Scan for the cell matching the given text and deliver its (X, Y) coordinate at center. 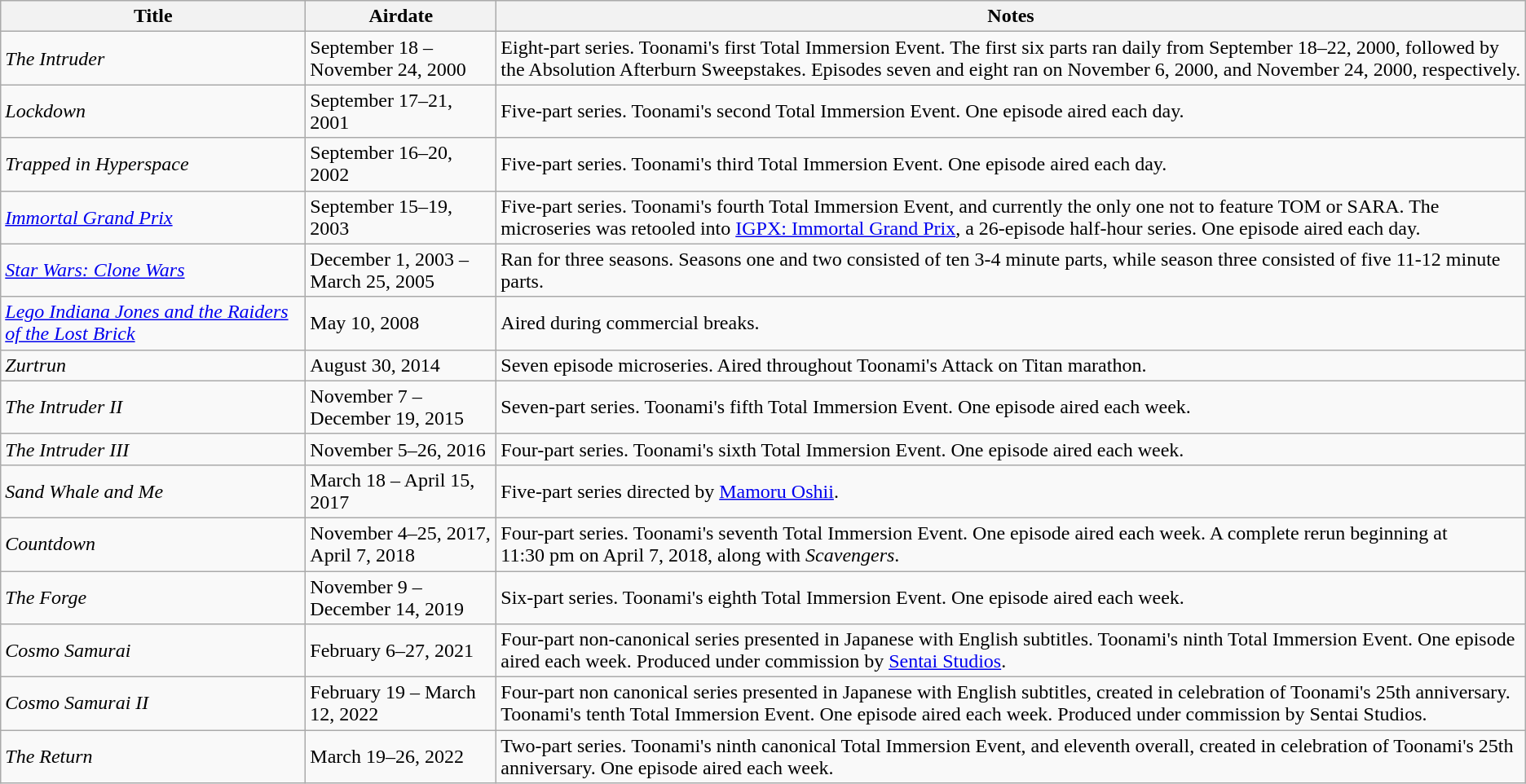
November 9 – December 14, 2019 (401, 597)
Ran for three seasons. Seasons one and two consisted of ten 3-4 minute parts, while season three consisted of five 11-12 minute parts. (1011, 271)
Lego Indiana Jones and the Raiders of the Lost Brick (153, 323)
November 7 – December 19, 2015 (401, 407)
Notes (1011, 16)
March 19–26, 2022 (401, 756)
September 15–19, 2003 (401, 217)
Sand Whale and Me (153, 491)
Cosmo Samurai (153, 650)
Lockdown (153, 111)
Five-part series directed by Mamoru Oshii. (1011, 491)
November 5–26, 2016 (401, 449)
August 30, 2014 (401, 365)
Seven-part series. Toonami's fifth Total Immersion Event. One episode aired each week. (1011, 407)
February 6–27, 2021 (401, 650)
Five-part series. Toonami's second Total Immersion Event. One episode aired each day. (1011, 111)
The Intruder II (153, 407)
The Intruder III (153, 449)
Seven episode microseries. Aired throughout Toonami's Attack on Titan marathon. (1011, 365)
Cosmo Samurai II (153, 704)
May 10, 2008 (401, 323)
Star Wars: Clone Wars (153, 271)
The Return (153, 756)
Trapped in Hyperspace (153, 165)
March 18 – April 15, 2017 (401, 491)
Immortal Grand Prix (153, 217)
Zurtrun (153, 365)
September 18 – November 24, 2000 (401, 59)
Five-part series. Toonami's third Total Immersion Event. One episode aired each day. (1011, 165)
Airdate (401, 16)
Countdown (153, 544)
Title (153, 16)
September 17–21, 2001 (401, 111)
November 4–25, 2017, April 7, 2018 (401, 544)
Aired during commercial breaks. (1011, 323)
The Intruder (153, 59)
Six-part series. Toonami's eighth Total Immersion Event. One episode aired each week. (1011, 597)
The Forge (153, 597)
December 1, 2003 – March 25, 2005 (401, 271)
Four-part series. Toonami's sixth Total Immersion Event. One episode aired each week. (1011, 449)
September 16–20, 2002 (401, 165)
February 19 – March 12, 2022 (401, 704)
